Search for the cell housing the specified text and yield its [X, Y] center coordinate. 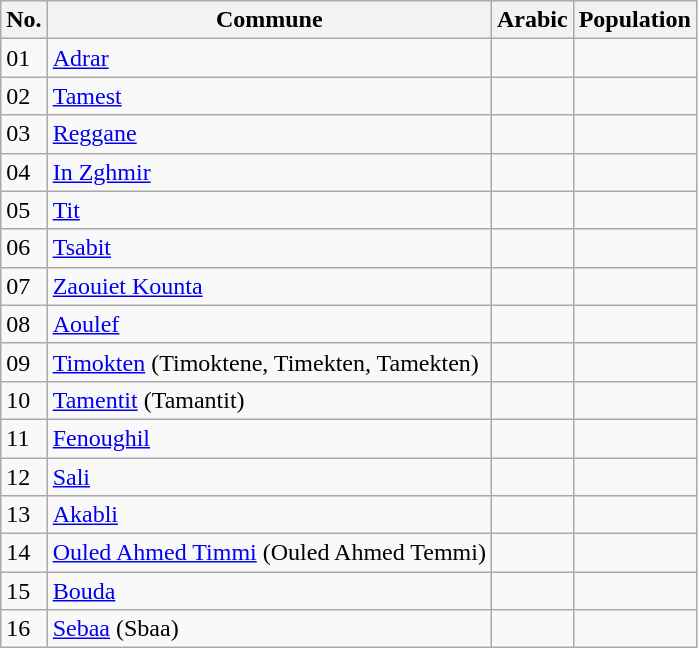
Akabli [269, 515]
04 [24, 172]
Adrar [269, 58]
02 [24, 96]
15 [24, 591]
Aoulef [269, 324]
Arabic [532, 20]
07 [24, 286]
Sebaa (Sbaa) [269, 629]
Fenoughil [269, 438]
Timokten (Timoktene, Timekten, Tamekten) [269, 362]
Bouda [269, 591]
03 [24, 134]
No. [24, 20]
In Zghmir [269, 172]
Population [634, 20]
13 [24, 515]
14 [24, 553]
10 [24, 400]
05 [24, 210]
Tamest [269, 96]
Tsabit [269, 248]
Zaouiet Kounta [269, 286]
Reggane [269, 134]
Tit [269, 210]
Commune [269, 20]
08 [24, 324]
Sali [269, 477]
Ouled Ahmed Timmi (Ouled Ahmed Temmi) [269, 553]
12 [24, 477]
09 [24, 362]
16 [24, 629]
Tamentit (Tamantit) [269, 400]
01 [24, 58]
06 [24, 248]
11 [24, 438]
